Scan for the cell matching the given text and deliver its (X, Y) coordinate at center. 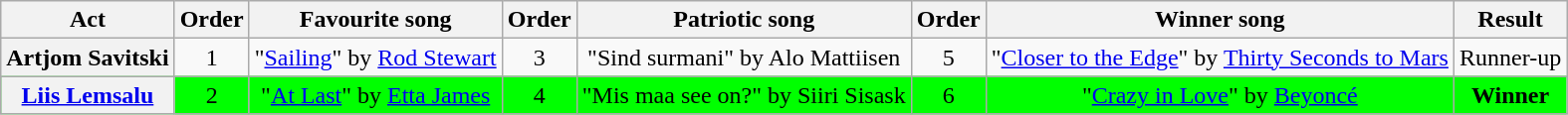
"Sailing" by Rod Stewart (375, 57)
Winner (1509, 95)
5 (948, 57)
Patriotic song (744, 20)
Runner-up (1509, 57)
"Closer to the Edge" by Thirty Seconds to Mars (1220, 57)
Liis Lemsalu (88, 95)
Favourite song (375, 20)
"Mis maa see on?" by Siiri Sisask (744, 95)
Artjom Savitski (88, 57)
"Crazy in Love" by Beyoncé (1220, 95)
1 (211, 57)
6 (948, 95)
Winner song (1220, 20)
Act (88, 20)
4 (540, 95)
3 (540, 57)
"Sind surmani" by Alo Mattiisen (744, 57)
Result (1509, 20)
"At Last" by Etta James (375, 95)
2 (211, 95)
